Extract the (x, y) coordinate from the center of the cell holding the provided text.  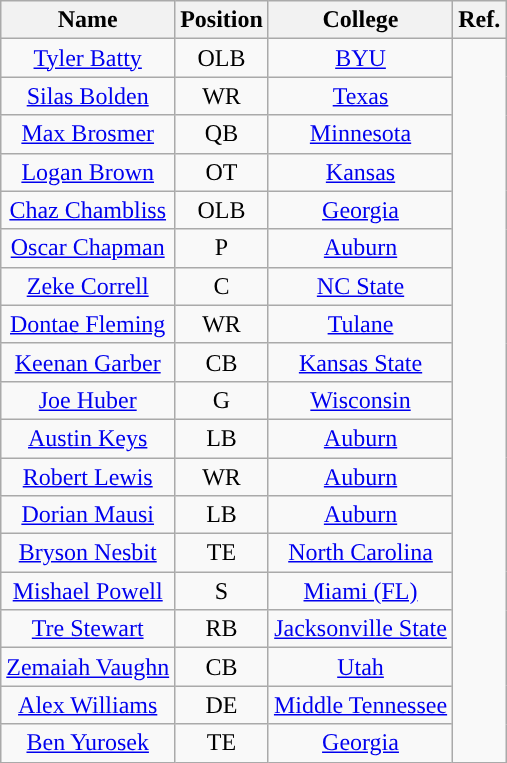
Bryson Nesbit (88, 553)
Robert Lewis (88, 477)
Joe Huber (88, 400)
Wisconsin (360, 400)
Alex Williams (88, 705)
Utah (360, 667)
DE (222, 705)
C (222, 286)
Zeke Correll (88, 286)
Middle Tennessee (360, 705)
BYU (360, 58)
Tre Stewart (88, 629)
Zemaiah Vaughn (88, 667)
QB (222, 134)
Kansas (360, 172)
Tulane (360, 324)
S (222, 591)
Jacksonville State (360, 629)
Oscar Chapman (88, 248)
Max Brosmer (88, 134)
NC State (360, 286)
College (360, 20)
Miami (FL) (360, 591)
Dontae Fleming (88, 324)
Position (222, 20)
Ben Yurosek (88, 743)
OT (222, 172)
Texas (360, 96)
Mishael Powell (88, 591)
Kansas State (360, 362)
Logan Brown (88, 172)
Minnesota (360, 134)
Silas Bolden (88, 96)
RB (222, 629)
Dorian Mausi (88, 515)
P (222, 248)
Keenan Garber (88, 362)
Tyler Batty (88, 58)
Austin Keys (88, 438)
Ref. (480, 20)
Name (88, 20)
G (222, 400)
Chaz Chambliss (88, 210)
North Carolina (360, 553)
